Provide the (x, y) coordinate of the cell's center where the given text is located.  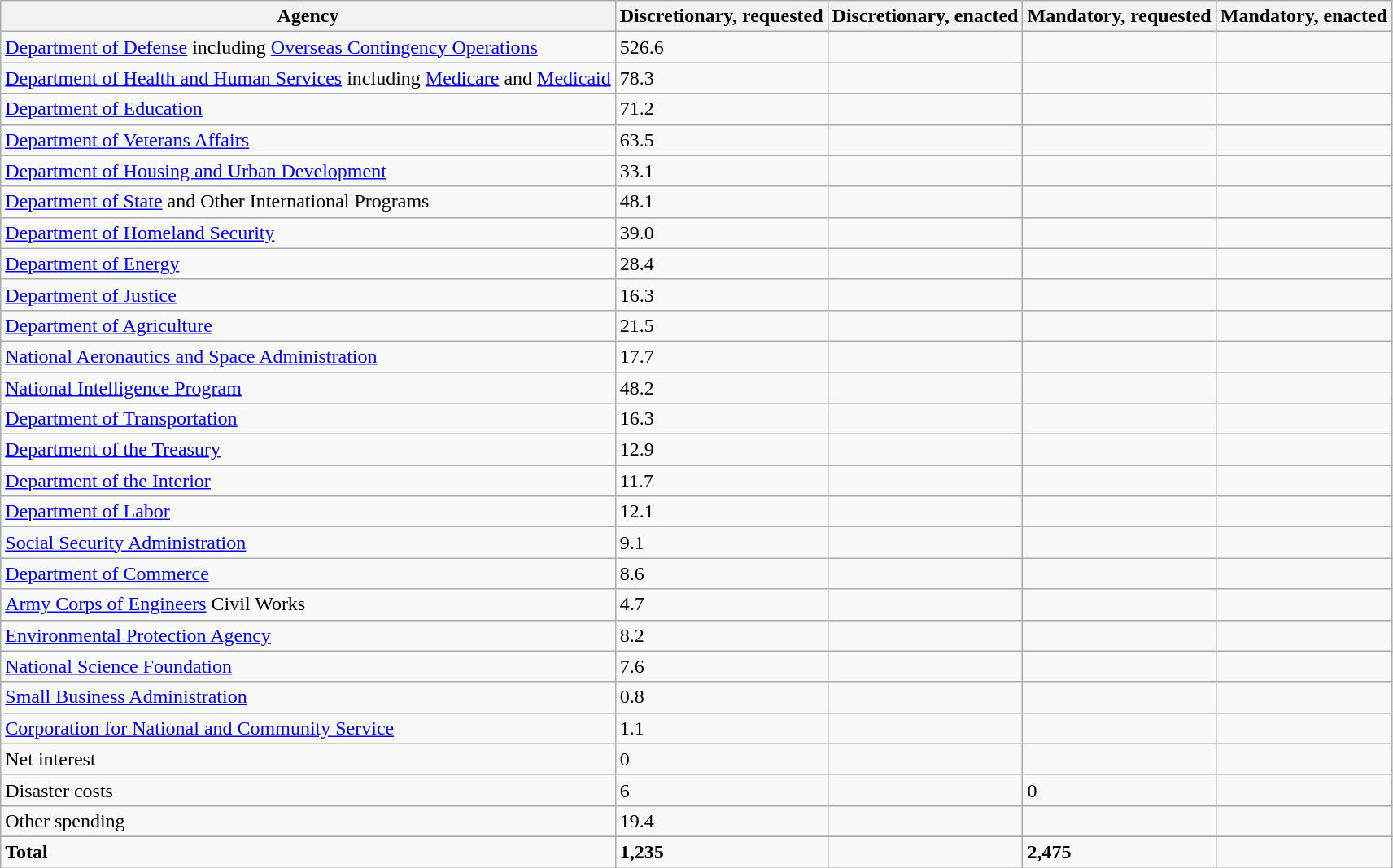
Department of Energy (308, 264)
Department of the Treasury (308, 450)
39.0 (721, 233)
48.2 (721, 388)
Department of Homeland Security (308, 233)
Army Corps of Engineers Civil Works (308, 604)
Department of Agriculture (308, 325)
National Science Foundation (308, 666)
4.7 (721, 604)
Corporation for National and Community Service (308, 728)
Net interest (308, 759)
Small Business Administration (308, 697)
1.1 (721, 728)
Department of Education (308, 109)
8.6 (721, 574)
19.4 (721, 821)
6 (721, 790)
Disaster costs (308, 790)
63.5 (721, 140)
17.7 (721, 356)
Department of Transportation (308, 419)
Department of Commerce (308, 574)
Department of Labor (308, 512)
7.6 (721, 666)
48.1 (721, 202)
78.3 (721, 78)
11.7 (721, 481)
0.8 (721, 697)
Department of the Interior (308, 481)
Department of Health and Human Services including Medicare and Medicaid (308, 78)
National Intelligence Program (308, 388)
Mandatory, enacted (1303, 16)
Department of Veterans Affairs (308, 140)
Mandatory, requested (1120, 16)
526.6 (721, 47)
28.4 (721, 264)
71.2 (721, 109)
Agency (308, 16)
21.5 (721, 325)
Department of Housing and Urban Development (308, 171)
12.9 (721, 450)
Environmental Protection Agency (308, 635)
Total (308, 852)
Department of Defense including Overseas Contingency Operations (308, 47)
Other spending (308, 821)
Department of State and Other International Programs (308, 202)
Social Security Administration (308, 543)
9.1 (721, 543)
Department of Justice (308, 294)
1,235 (721, 852)
Discretionary, enacted (925, 16)
12.1 (721, 512)
Discretionary, requested (721, 16)
2,475 (1120, 852)
8.2 (721, 635)
National Aeronautics and Space Administration (308, 356)
33.1 (721, 171)
